Determine the [x, y] coordinate at the center of the cell enclosing the given text.  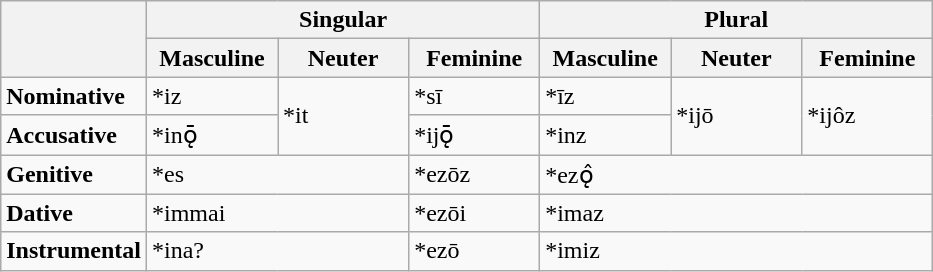
Singular [342, 20]
*ijō [736, 116]
*inǭ [212, 135]
Dative [74, 213]
*imaz [736, 213]
*imiz [736, 251]
Instrumental [74, 251]
*immai [277, 213]
Genitive [74, 174]
Nominative [74, 96]
*ezǫ̂ [736, 174]
*it [344, 116]
*ina? [277, 251]
*ezōz [474, 174]
*ezōi [474, 213]
*inz [606, 135]
*es [277, 174]
*ezō [474, 251]
Plural [736, 20]
*iz [212, 96]
Accusative [74, 135]
*sī [474, 96]
*ijôz [868, 116]
*īz [606, 96]
*ijǭ [474, 135]
